Scan for the cell matching the given text and deliver its (x, y) coordinate at center. 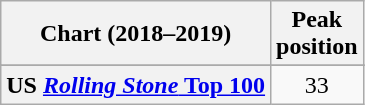
33 (317, 85)
US Rolling Stone Top 100 (136, 85)
Chart (2018–2019) (136, 34)
Peakposition (317, 34)
